For the text-containing cell, return its midpoint in [x, y] coordinate format. 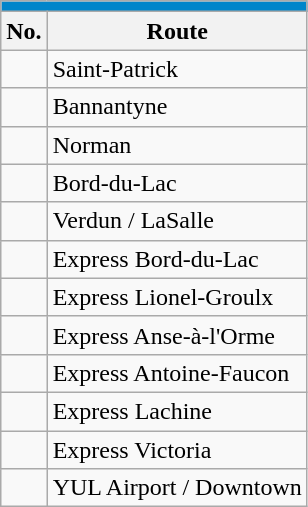
YUL Airport / Downtown [177, 488]
Bord-du-Lac [177, 183]
No. [24, 31]
Express Lionel-Groulx [177, 297]
Bannantyne [177, 107]
Express Victoria [177, 449]
Route [177, 31]
Verdun / LaSalle [177, 221]
Express Lachine [177, 411]
Express Antoine-Faucon [177, 373]
Express Bord-du-Lac [177, 259]
Express Anse-à-l'Orme [177, 335]
Norman [177, 145]
Saint-Patrick [177, 69]
